Locate the cell with the specified text and output its [X, Y] center coordinate. 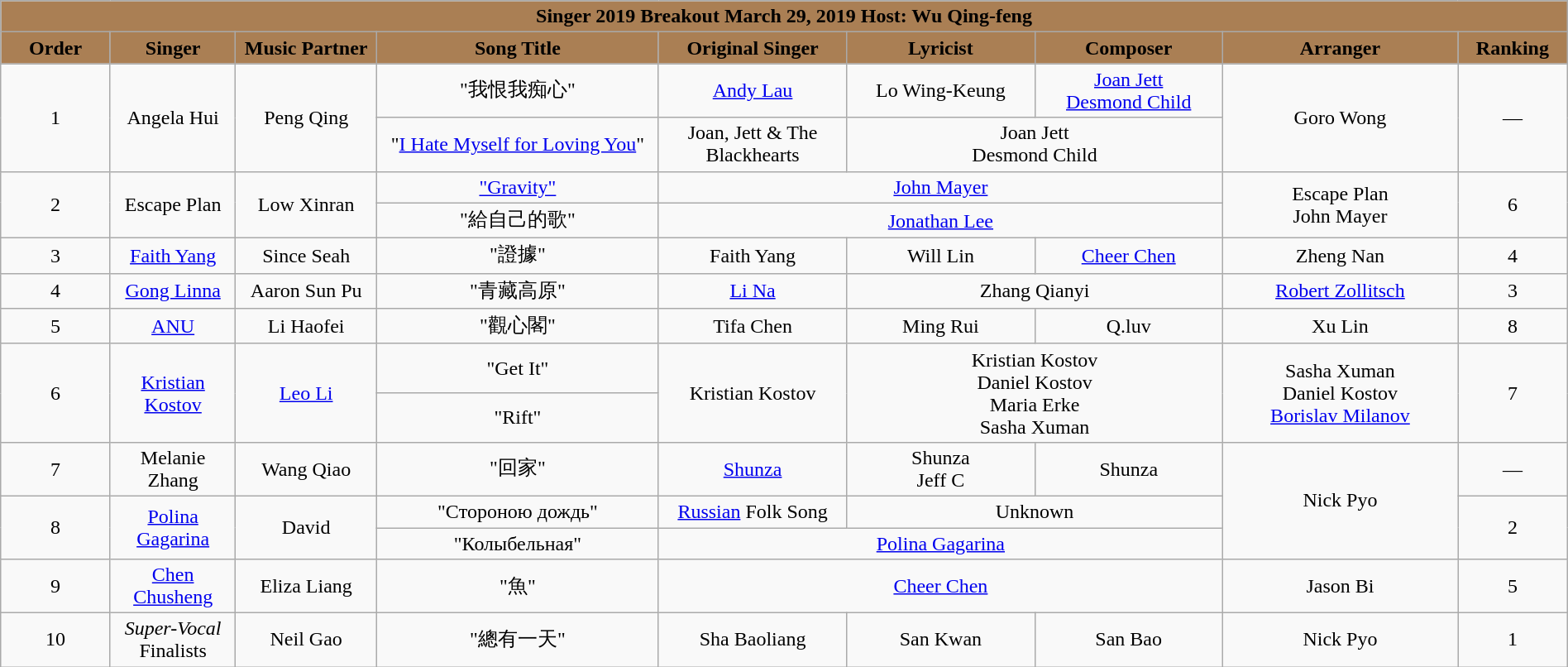
Joan, Jett & The Blackhearts [753, 144]
"Колыбельная" [518, 544]
Robert Zollitsch [1340, 291]
"證據" [518, 257]
John Mayer [940, 187]
"Gravity" [518, 187]
Ming Rui [941, 326]
Angela Hui [173, 118]
Low Xinran [306, 205]
Zhang Qianyi [1035, 291]
Jason Bi [1340, 586]
"青藏高原" [518, 291]
Chen Chusheng [173, 586]
Since Seah [306, 257]
Sasha XumanDaniel KostovBorislav Milanov [1340, 392]
10 [56, 641]
Kristian KostovDaniel KostovMaria ErkeSasha Xuman [1035, 392]
Goro Wong [1340, 118]
Unknown [1035, 511]
Escape Plan [173, 205]
Singer [173, 48]
San Kwan [941, 641]
"Rift" [518, 418]
Song Title [518, 48]
Tifa Chen [753, 326]
Order [56, 48]
Peng Qing [306, 118]
Leo Li [306, 392]
Lyricist [941, 48]
Lo Wing-Keung [941, 91]
Aaron Sun Pu [306, 291]
Sha Baoliang [753, 641]
"Cтороною дождь" [518, 511]
Xu Lin [1340, 326]
Neil Gao [306, 641]
David [306, 527]
Gong Linna [173, 291]
"我恨我痴心" [518, 91]
Arranger [1340, 48]
Andy Lau [753, 91]
"給自己的歌" [518, 220]
Zheng Nan [1340, 257]
Composer [1128, 48]
Russian Folk Song [753, 511]
"I Hate Myself for Loving You" [518, 144]
Ranking [1513, 48]
Melanie Zhang [173, 468]
Li Haofei [306, 326]
Escape PlanJohn Mayer [1340, 205]
"觀心閣" [518, 326]
San Bao [1128, 641]
Music Partner [306, 48]
9 [56, 586]
ShunzaJeff C [941, 468]
Singer 2019 Breakout March 29, 2019 Host: Wu Qing-feng [784, 17]
Li Na [753, 291]
"總有一天" [518, 641]
ANU [173, 326]
Eliza Liang [306, 586]
"Get It" [518, 368]
Q.luv [1128, 326]
"回家" [518, 468]
Original Singer [753, 48]
"魚" [518, 586]
Super-Vocal Finalists [173, 641]
Will Lin [941, 257]
Wang Qiao [306, 468]
Jonathan Lee [940, 220]
